Provide the [X, Y] coordinate of the cell's center where the given text is located.  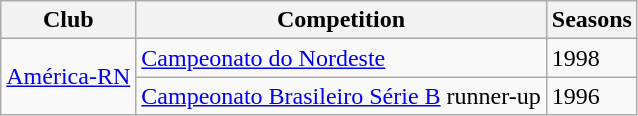
Seasons [592, 20]
Competition [341, 20]
América-RN [68, 77]
Campeonato Brasileiro Série B runner-up [341, 96]
Club [68, 20]
1996 [592, 96]
Campeonato do Nordeste [341, 58]
1998 [592, 58]
